Pinpoint the cell where the given text exists, returning its (X, Y) midpoint coordinate. 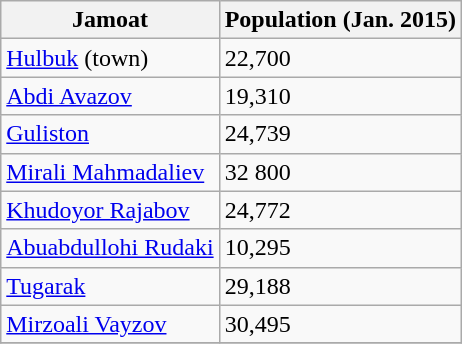
Mirali Mahmadaliev (110, 172)
Khudoyor Rajabov (110, 210)
10,295 (340, 248)
Abuabdullohi Rudaki (110, 248)
Hulbuk (town) (110, 58)
Jamoat (110, 20)
24,772 (340, 210)
Tugarak (110, 286)
Abdi Avazov (110, 96)
32 800 (340, 172)
Guliston (110, 134)
24,739 (340, 134)
29,188 (340, 286)
Mirzoali Vayzov (110, 324)
Population (Jan. 2015) (340, 20)
30,495 (340, 324)
22,700 (340, 58)
19,310 (340, 96)
